Locate the cell with the specified text and output its [X, Y] center coordinate. 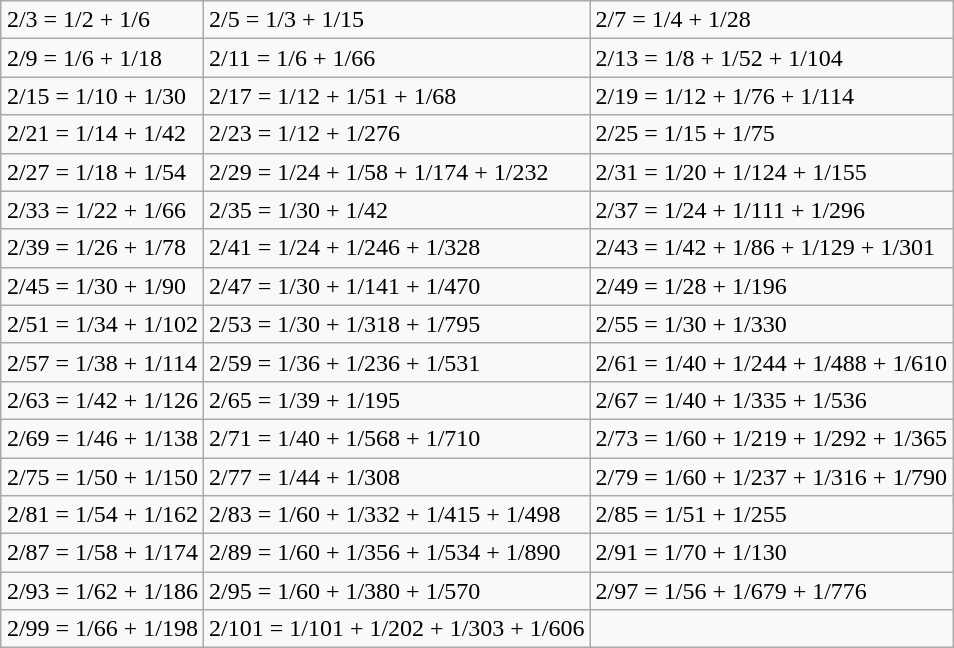
2/5 = 1/3 + 1/15 [398, 20]
2/87 = 1/58 + 1/174 [102, 553]
2/93 = 1/62 + 1/186 [102, 591]
2/59 = 1/36 + 1/236 + 1/531 [398, 362]
2/23 = 1/12 + 1/276 [398, 134]
2/95 = 1/60 + 1/380 + 1/570 [398, 591]
2/97 = 1/56 + 1/679 + 1/776 [772, 591]
2/55 = 1/30 + 1/330 [772, 324]
2/45 = 1/30 + 1/90 [102, 286]
2/99 = 1/66 + 1/198 [102, 629]
2/53 = 1/30 + 1/318 + 1/795 [398, 324]
2/29 = 1/24 + 1/58 + 1/174 + 1/232 [398, 172]
2/17 = 1/12 + 1/51 + 1/68 [398, 96]
2/69 = 1/46 + 1/138 [102, 438]
2/81 = 1/54 + 1/162 [102, 515]
2/101 = 1/101 + 1/202 + 1/303 + 1/606 [398, 629]
2/11 = 1/6 + 1/66 [398, 58]
2/43 = 1/42 + 1/86 + 1/129 + 1/301 [772, 248]
2/47 = 1/30 + 1/141 + 1/470 [398, 286]
2/13 = 1/8 + 1/52 + 1/104 [772, 58]
2/39 = 1/26 + 1/78 [102, 248]
2/15 = 1/10 + 1/30 [102, 96]
2/9 = 1/6 + 1/18 [102, 58]
2/19 = 1/12 + 1/76 + 1/114 [772, 96]
2/7 = 1/4 + 1/28 [772, 20]
2/25 = 1/15 + 1/75 [772, 134]
2/35 = 1/30 + 1/42 [398, 210]
2/21 = 1/14 + 1/42 [102, 134]
2/91 = 1/70 + 1/130 [772, 553]
2/27 = 1/18 + 1/54 [102, 172]
2/85 = 1/51 + 1/255 [772, 515]
2/37 = 1/24 + 1/111 + 1/296 [772, 210]
2/57 = 1/38 + 1/114 [102, 362]
2/49 = 1/28 + 1/196 [772, 286]
2/77 = 1/44 + 1/308 [398, 477]
2/63 = 1/42 + 1/126 [102, 400]
2/73 = 1/60 + 1/219 + 1/292 + 1/365 [772, 438]
2/33 = 1/22 + 1/66 [102, 210]
2/3 = 1/2 + 1/6 [102, 20]
2/67 = 1/40 + 1/335 + 1/536 [772, 400]
2/79 = 1/60 + 1/237 + 1/316 + 1/790 [772, 477]
2/75 = 1/50 + 1/150 [102, 477]
2/89 = 1/60 + 1/356 + 1/534 + 1/890 [398, 553]
2/51 = 1/34 + 1/102 [102, 324]
2/41 = 1/24 + 1/246 + 1/328 [398, 248]
2/83 = 1/60 + 1/332 + 1/415 + 1/498 [398, 515]
2/71 = 1/40 + 1/568 + 1/710 [398, 438]
2/31 = 1/20 + 1/124 + 1/155 [772, 172]
2/61 = 1/40 + 1/244 + 1/488 + 1/610 [772, 362]
2/65 = 1/39 + 1/195 [398, 400]
